Provide the [X, Y] coordinate of the cell's center where the given text is located.  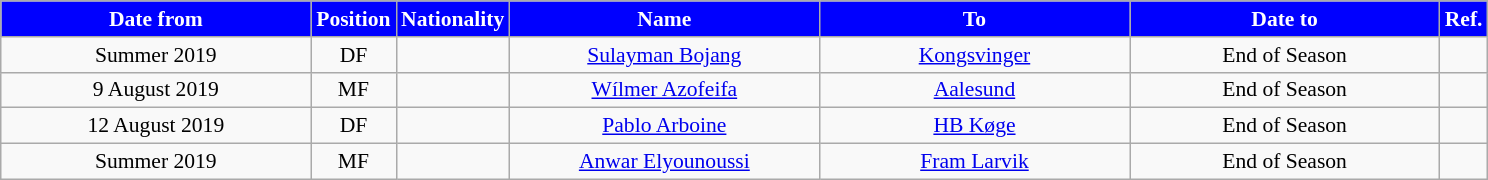
Position [354, 19]
Pablo Arboine [664, 126]
Ref. [1464, 19]
Anwar Elyounoussi [664, 162]
Date from [156, 19]
Kongsvinger [974, 55]
Nationality [452, 19]
Wílmer Azofeifa [664, 90]
To [974, 19]
Aalesund [974, 90]
12 August 2019 [156, 126]
Fram Larvik [974, 162]
Sulayman Bojang [664, 55]
Date to [1285, 19]
Name [664, 19]
9 August 2019 [156, 90]
HB Køge [974, 126]
